Locate the cell with the specified text and output its [X, Y] center coordinate. 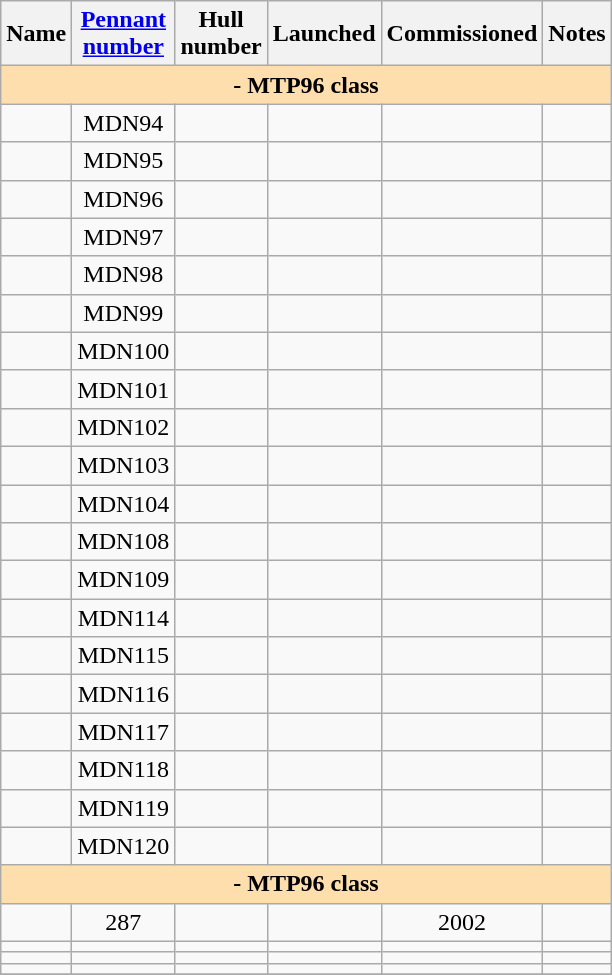
MDN119 [124, 808]
MDN103 [124, 465]
MDN118 [124, 770]
MDN109 [124, 580]
MDN95 [124, 161]
Name [36, 34]
Pennantnumber [124, 34]
MDN117 [124, 732]
MDN116 [124, 694]
MDN102 [124, 427]
MDN115 [124, 656]
Launched [324, 34]
Commissioned [462, 34]
MDN120 [124, 846]
2002 [462, 922]
MDN114 [124, 618]
MDN100 [124, 351]
MDN108 [124, 542]
Hullnumber [221, 34]
MDN98 [124, 275]
MDN96 [124, 199]
MDN94 [124, 123]
MDN104 [124, 503]
MDN101 [124, 389]
MDN99 [124, 313]
MDN97 [124, 237]
287 [124, 922]
Notes [577, 34]
